Pinpoint the cell where the given text exists, returning its (x, y) midpoint coordinate. 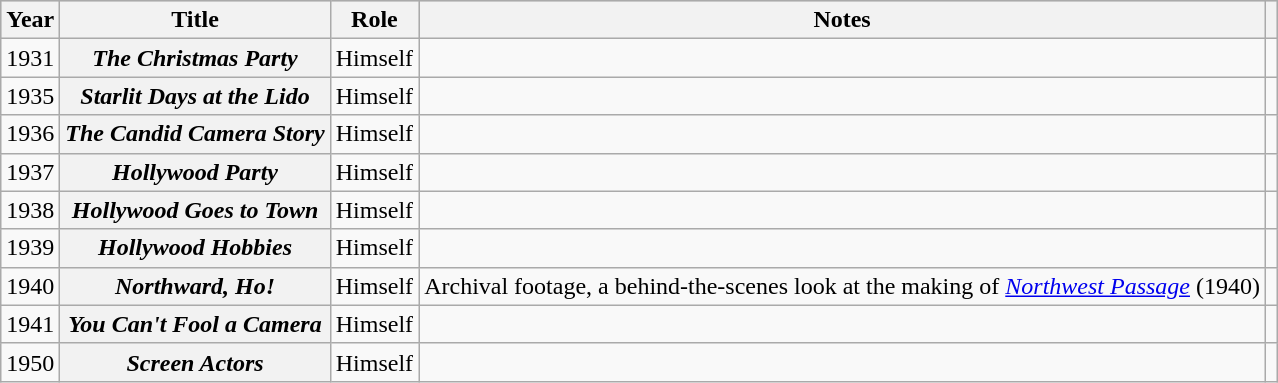
Notes (842, 20)
Title (195, 20)
1936 (30, 134)
Screen Actors (195, 362)
1940 (30, 286)
Archival footage, a behind-the-scenes look at the making of Northwest Passage (1940) (842, 286)
Hollywood Party (195, 172)
1939 (30, 248)
Role (374, 20)
Starlit Days at the Lido (195, 96)
1950 (30, 362)
The Christmas Party (195, 58)
You Can't Fool a Camera (195, 324)
Hollywood Goes to Town (195, 210)
1941 (30, 324)
1931 (30, 58)
1937 (30, 172)
The Candid Camera Story (195, 134)
Year (30, 20)
1935 (30, 96)
Northward, Ho! (195, 286)
Hollywood Hobbies (195, 248)
1938 (30, 210)
